Locate the cell with the specified text and output its (x, y) center coordinate. 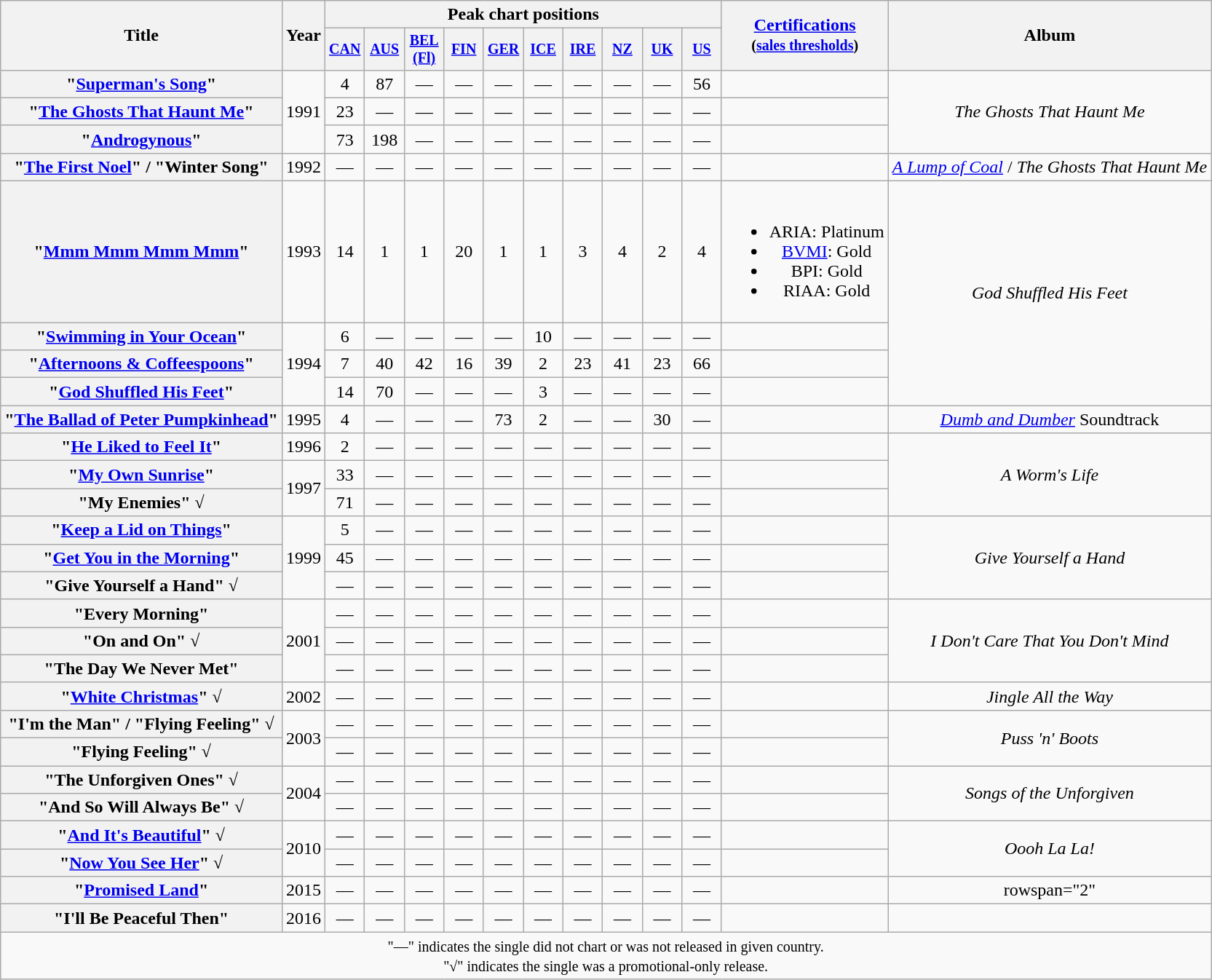
"On and On" √ (141, 641)
Jingle All the Way (1050, 696)
"Mmm Mmm Mmm Mmm" (141, 252)
AUS (384, 50)
2002 (303, 696)
Songs of the Unforgiven (1050, 794)
"He Liked to Feel It" (141, 447)
Certifications(sales thresholds) (805, 36)
Oooh La La! (1050, 849)
I Don't Care That You Don't Mind (1050, 641)
"Superman's Song" (141, 84)
"Give Yourself a Hand" √ (141, 585)
"And It's Beautiful" √ (141, 835)
1991 (303, 111)
40 (384, 364)
Dumb and Dumber Soundtrack (1050, 419)
2010 (303, 849)
GER (503, 50)
1995 (303, 419)
87 (384, 84)
ARIA: PlatinumBVMI: GoldBPI: GoldRIAA: Gold (805, 252)
CAN (344, 50)
56 (702, 84)
FIN (464, 50)
"My Enemies" √ (141, 502)
198 (384, 139)
10 (543, 336)
"Now You See Her" √ (141, 863)
33 (344, 475)
BEL(Fl) (424, 50)
"Androgynous" (141, 139)
"The First Noel" / "Winter Song" (141, 167)
20 (464, 252)
"Get You in the Morning" (141, 558)
Give Yourself a Hand (1050, 558)
"White Christmas" √ (141, 696)
US (702, 50)
1999 (303, 558)
71 (344, 502)
5 (344, 530)
1994 (303, 364)
39 (503, 364)
2016 (303, 918)
"My Own Sunrise" (141, 475)
rowspan="2" (1050, 890)
UK (662, 50)
16 (464, 364)
"Afternoons & Coffeespoons" (141, 364)
1992 (303, 167)
"The Day We Never Met" (141, 668)
"Swimming in Your Ocean" (141, 336)
2004 (303, 794)
Peak chart positions (523, 15)
2015 (303, 890)
IRE (582, 50)
45 (344, 558)
Title (141, 36)
"The Ballad of Peter Pumpkinhead" (141, 419)
2003 (303, 738)
Year (303, 36)
66 (702, 364)
30 (662, 419)
"The Ghosts That Haunt Me" (141, 111)
ICE (543, 50)
"Promised Land" (141, 890)
"And So Will Always Be" √ (141, 807)
A Lump of Coal / The Ghosts That Haunt Me (1050, 167)
2001 (303, 641)
"Every Morning" (141, 613)
The Ghosts That Haunt Me (1050, 111)
41 (622, 364)
Puss 'n' Boots (1050, 738)
1997 (303, 489)
"—" indicates the single did not chart or was not released in given country."√" indicates the single was a promotional-only release. (606, 955)
"God Shuffled His Feet" (141, 392)
42 (424, 364)
"I'm the Man" / "Flying Feeling" √ (141, 724)
1993 (303, 252)
"Flying Feeling" √ (141, 752)
6 (344, 336)
1996 (303, 447)
"The Unforgiven Ones" √ (141, 780)
"Keep a Lid on Things" (141, 530)
Album (1050, 36)
7 (344, 364)
NZ (622, 50)
70 (384, 392)
"I'll Be Peaceful Then" (141, 918)
A Worm's Life (1050, 475)
God Shuffled His Feet (1050, 293)
